From the cell containing the given text, extract its center point as (X, Y) coordinate. 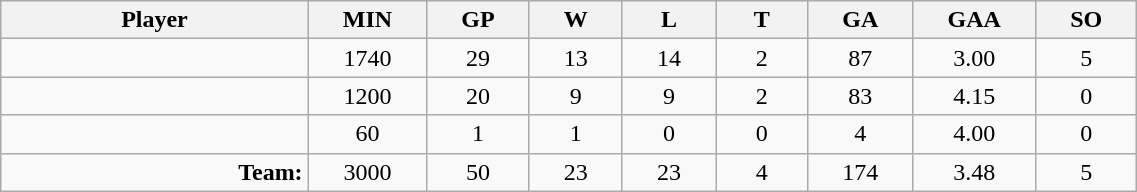
4.15 (974, 96)
13 (576, 58)
GAA (974, 20)
GP (478, 20)
60 (368, 134)
GA (860, 20)
20 (478, 96)
83 (860, 96)
W (576, 20)
174 (860, 172)
3000 (368, 172)
50 (478, 172)
L (668, 20)
Player (154, 20)
1200 (368, 96)
4.00 (974, 134)
3.48 (974, 172)
29 (478, 58)
MIN (368, 20)
T (762, 20)
14 (668, 58)
1740 (368, 58)
Team: (154, 172)
87 (860, 58)
3.00 (974, 58)
SO (1086, 20)
